Extract the [X, Y] coordinate from the center of the cell holding the provided text.  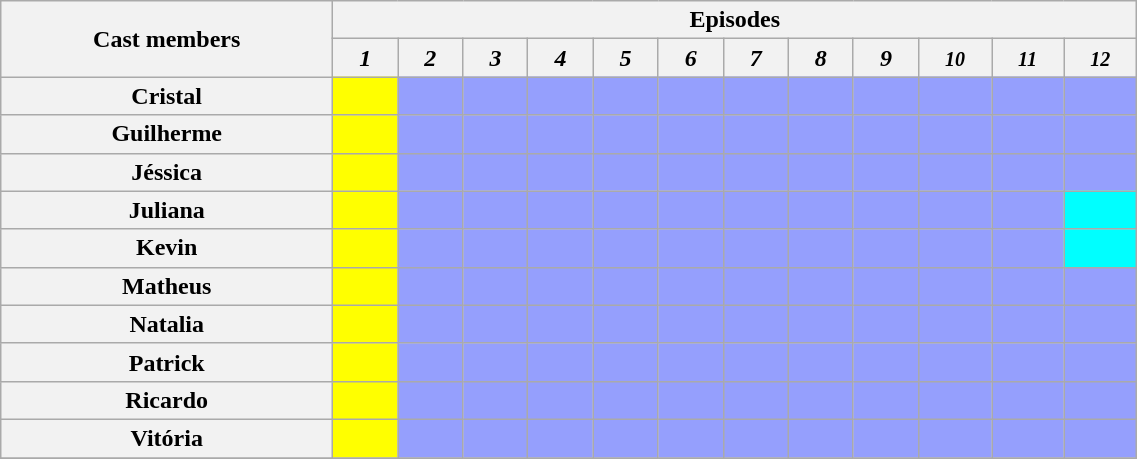
11 [1028, 58]
Ricardo [167, 400]
6 [690, 58]
3 [496, 58]
5 [626, 58]
1 [366, 58]
7 [756, 58]
Natalia [167, 324]
Juliana [167, 210]
Vitória [167, 438]
Guilherme [167, 134]
8 [820, 58]
Kevin [167, 248]
Matheus [167, 286]
9 [886, 58]
Jéssica [167, 172]
Episodes [735, 20]
2 [430, 58]
Patrick [167, 362]
Cristal [167, 96]
12 [1100, 58]
10 [954, 58]
Cast members [167, 39]
4 [560, 58]
